Identify which cell holds the provided text, then report its (x, y) central coordinate. 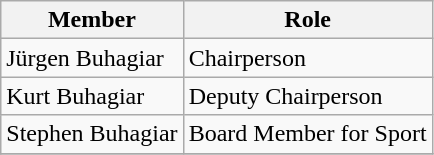
Deputy Chairperson (308, 96)
Board Member for Sport (308, 134)
Member (92, 20)
Role (308, 20)
Jürgen Buhagiar (92, 58)
Stephen Buhagiar (92, 134)
Chairperson (308, 58)
Kurt Buhagiar (92, 96)
